Capture the cell that displays the provided text and extract its (X, Y) central coordinate. 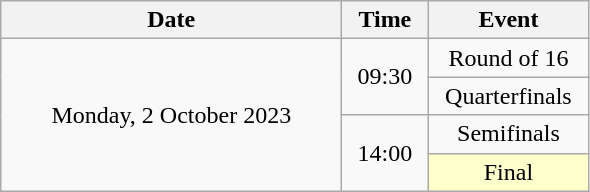
09:30 (385, 77)
Monday, 2 October 2023 (172, 115)
Date (172, 20)
Round of 16 (508, 58)
Final (508, 172)
Semifinals (508, 134)
14:00 (385, 153)
Event (508, 20)
Time (385, 20)
Quarterfinals (508, 96)
